Find where the given text appears and provide that cell's center as [x, y] coordinate. 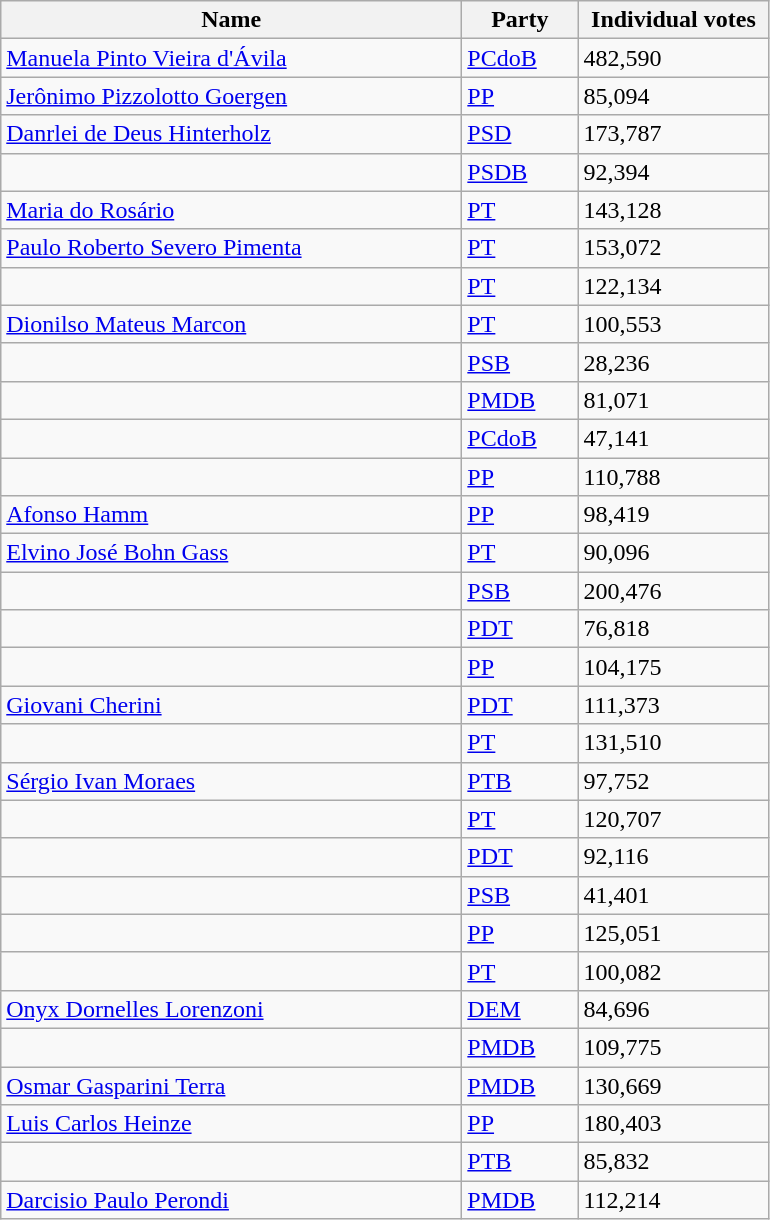
111,373 [674, 705]
200,476 [674, 591]
100,553 [674, 324]
Individual votes [674, 20]
47,141 [674, 438]
Party [520, 20]
41,401 [674, 895]
PSDB [520, 172]
131,510 [674, 743]
Dionilso Mateus Marcon [232, 324]
Jerônimo Pizzolotto Goergen [232, 96]
120,707 [674, 819]
92,116 [674, 857]
104,175 [674, 667]
122,134 [674, 286]
482,590 [674, 58]
100,082 [674, 971]
85,832 [674, 1162]
112,214 [674, 1200]
81,071 [674, 400]
Paulo Roberto Severo Pimenta [232, 248]
98,419 [674, 515]
Afonso Hamm [232, 515]
Onyx Dornelles Lorenzoni [232, 1009]
Maria do Rosário [232, 210]
84,696 [674, 1009]
Manuela Pinto Vieira d'Ávila [232, 58]
76,818 [674, 629]
Osmar Gasparini Terra [232, 1085]
130,669 [674, 1085]
85,094 [674, 96]
PSD [520, 134]
109,775 [674, 1047]
153,072 [674, 248]
Elvino José Bohn Gass [232, 553]
180,403 [674, 1124]
143,128 [674, 210]
Giovani Cherini [232, 705]
Darcisio Paulo Perondi [232, 1200]
97,752 [674, 781]
173,787 [674, 134]
Sérgio Ivan Moraes [232, 781]
28,236 [674, 362]
DEM [520, 1009]
Luis Carlos Heinze [232, 1124]
110,788 [674, 477]
90,096 [674, 553]
Danrlei de Deus Hinterholz [232, 134]
Name [232, 20]
92,394 [674, 172]
125,051 [674, 933]
